Capture the cell that displays the provided text and extract its (X, Y) central coordinate. 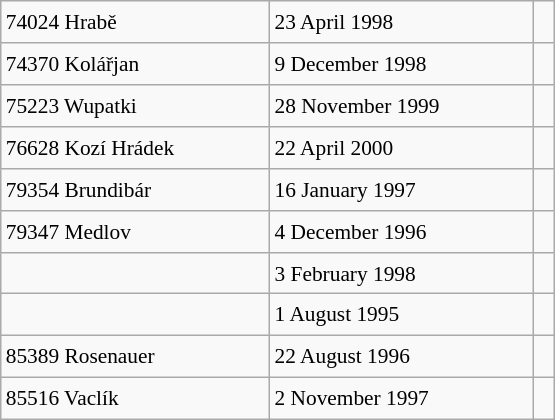
22 August 1996 (402, 357)
2 November 1997 (402, 399)
85516 Vaclík (136, 399)
74024 Hrabě (136, 22)
79354 Brundibár (136, 189)
9 December 1998 (402, 64)
79347 Medlov (136, 231)
75223 Wupatki (136, 106)
85389 Rosenauer (136, 357)
16 January 1997 (402, 189)
1 August 1995 (402, 315)
4 December 1996 (402, 231)
76628 Kozí Hrádek (136, 148)
22 April 2000 (402, 148)
23 April 1998 (402, 22)
3 February 1998 (402, 273)
28 November 1999 (402, 106)
74370 Kolářjan (136, 64)
